Provide the [X, Y] coordinate of the cell's center where the given text is located.  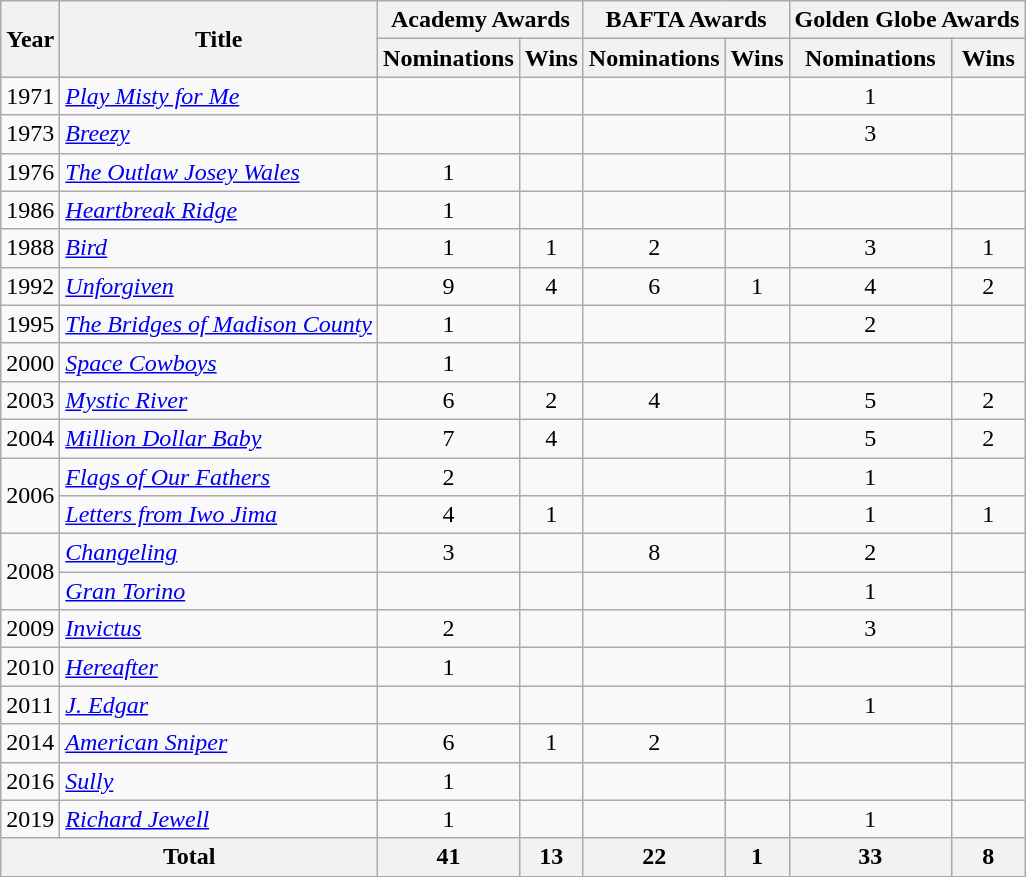
Breezy [219, 134]
Invictus [219, 629]
2000 [30, 362]
2011 [30, 705]
1986 [30, 210]
2003 [30, 400]
American Sniper [219, 743]
The Outlaw Josey Wales [219, 172]
Total [190, 857]
Play Misty for Me [219, 96]
Unforgiven [219, 286]
2004 [30, 438]
Year [30, 39]
BAFTA Awards [686, 20]
2009 [30, 629]
Space Cowboys [219, 362]
1995 [30, 324]
33 [870, 857]
2006 [30, 496]
1976 [30, 172]
The Bridges of Madison County [219, 324]
Richard Jewell [219, 819]
J. Edgar [219, 705]
13 [551, 857]
2014 [30, 743]
2019 [30, 819]
41 [449, 857]
Letters from Iwo Jima [219, 515]
1971 [30, 96]
22 [654, 857]
Mystic River [219, 400]
2008 [30, 572]
1973 [30, 134]
Flags of Our Fathers [219, 477]
2010 [30, 667]
2016 [30, 781]
Gran Torino [219, 591]
Academy Awards [481, 20]
Million Dollar Baby [219, 438]
Title [219, 39]
Sully [219, 781]
Hereafter [219, 667]
Changeling [219, 553]
9 [449, 286]
1992 [30, 286]
Bird [219, 248]
Golden Globe Awards [907, 20]
7 [449, 438]
Heartbreak Ridge [219, 210]
1988 [30, 248]
